Provide the (X, Y) coordinate of the cell's center where the given text is located.  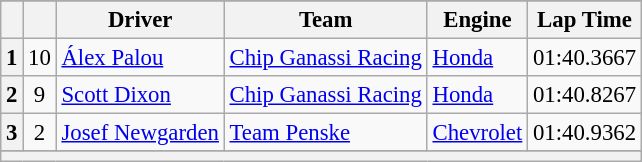
Driver (140, 20)
Josef Newgarden (140, 133)
01:40.8267 (585, 95)
10 (40, 58)
Scott Dixon (140, 95)
Lap Time (585, 20)
01:40.9362 (585, 133)
Team Penske (326, 133)
01:40.3667 (585, 58)
Álex Palou (140, 58)
1 (12, 58)
Engine (477, 20)
3 (12, 133)
Chevrolet (477, 133)
Team (326, 20)
9 (40, 95)
